Search for the cell housing the specified text and yield its (X, Y) center coordinate. 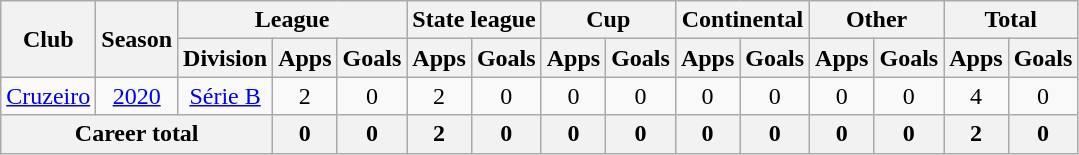
Total (1011, 20)
Division (226, 58)
4 (976, 96)
League (292, 20)
State league (474, 20)
2020 (137, 96)
Continental (742, 20)
Cruzeiro (48, 96)
Season (137, 39)
Cup (608, 20)
Série B (226, 96)
Other (877, 20)
Career total (137, 134)
Club (48, 39)
